From the cell containing the given text, extract its center point as (X, Y) coordinate. 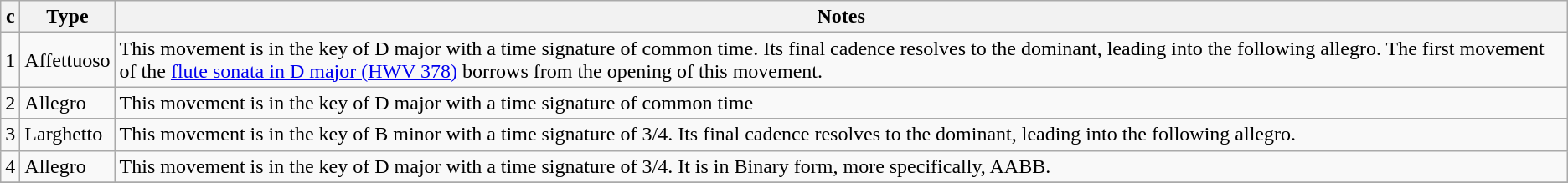
2 (10, 103)
Notes (841, 17)
3 (10, 135)
Type (67, 17)
1 (10, 60)
This movement is in the key of B minor with a time signature of 3/4. Its final cadence resolves to the dominant, leading into the following allegro. (841, 135)
This movement is in the key of D major with a time signature of 3/4. It is in Binary form, more specifically, AABB. (841, 166)
4 (10, 166)
Larghetto (67, 135)
c (10, 17)
This movement is in the key of D major with a time signature of common time (841, 103)
Affettuoso (67, 60)
